Find where the given text appears and provide that cell's center as [x, y] coordinate. 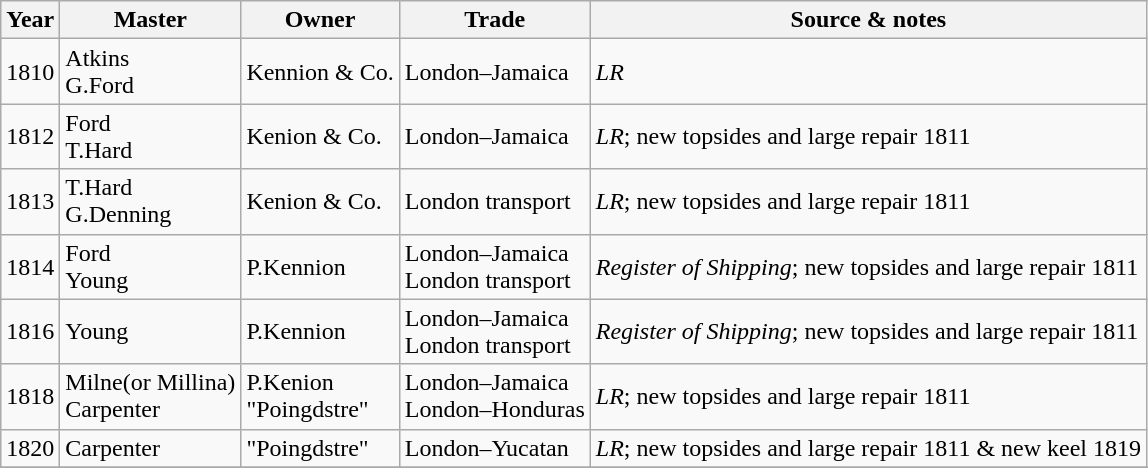
"Poingdstre" [320, 448]
London–Yucatan [494, 448]
1810 [30, 72]
FordT.Hard [150, 136]
Owner [320, 20]
Carpenter [150, 448]
Young [150, 332]
1816 [30, 332]
P.Kenion"Poingdstre" [320, 396]
FordYoung [150, 266]
Milne(or Millina)Carpenter [150, 396]
London–JamaicaLondon–Honduras [494, 396]
London transport [494, 202]
1814 [30, 266]
Master [150, 20]
Year [30, 20]
Kennion & Co. [320, 72]
LR [868, 72]
1813 [30, 202]
Source & notes [868, 20]
T.HardG.Denning [150, 202]
Trade [494, 20]
1812 [30, 136]
1818 [30, 396]
LR; new topsides and large repair 1811 & new keel 1819 [868, 448]
AtkinsG.Ford [150, 72]
1820 [30, 448]
